Provide the [X, Y] coordinate of the cell's center where the given text is located.  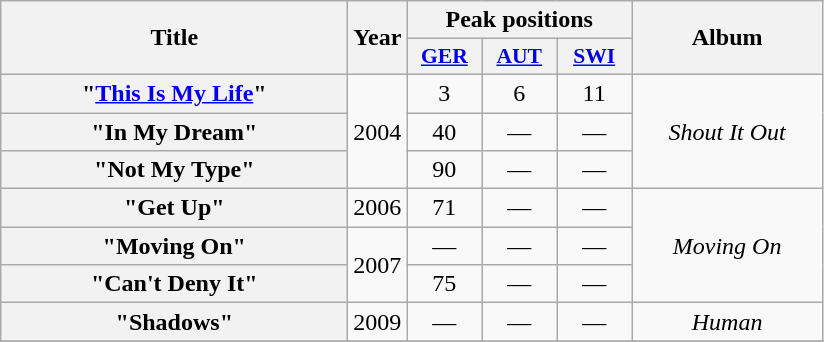
75 [444, 284]
Year [378, 38]
"Not My Type" [174, 170]
6 [520, 93]
3 [444, 93]
"In My Dream" [174, 131]
SWI [594, 57]
Human [728, 322]
Moving On [728, 246]
2009 [378, 322]
2006 [378, 208]
"This Is My Life" [174, 93]
90 [444, 170]
Album [728, 38]
"Get Up" [174, 208]
Shout It Out [728, 131]
Title [174, 38]
71 [444, 208]
"Can't Deny It" [174, 284]
AUT [520, 57]
40 [444, 131]
"Shadows" [174, 322]
Peak positions [520, 20]
11 [594, 93]
GER [444, 57]
2007 [378, 265]
2004 [378, 131]
"Moving On" [174, 246]
